Find where the given text appears and provide that cell's center as [X, Y] coordinate. 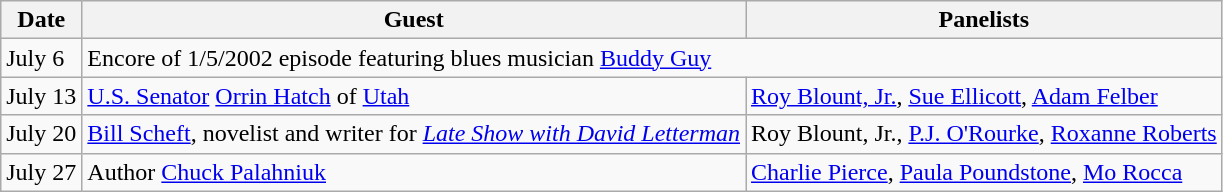
Author Chuck Palahniuk [414, 172]
July 6 [42, 58]
Roy Blount, Jr., P.J. O'Rourke, Roxanne Roberts [984, 134]
Roy Blount, Jr., Sue Ellicott, Adam Felber [984, 96]
July 20 [42, 134]
Charlie Pierce, Paula Poundstone, Mo Rocca [984, 172]
Guest [414, 20]
July 13 [42, 96]
Date [42, 20]
Panelists [984, 20]
July 27 [42, 172]
Encore of 1/5/2002 episode featuring blues musician Buddy Guy [652, 58]
Bill Scheft, novelist and writer for Late Show with David Letterman [414, 134]
U.S. Senator Orrin Hatch of Utah [414, 96]
